Find where the given text appears and provide that cell's center as [X, Y] coordinate. 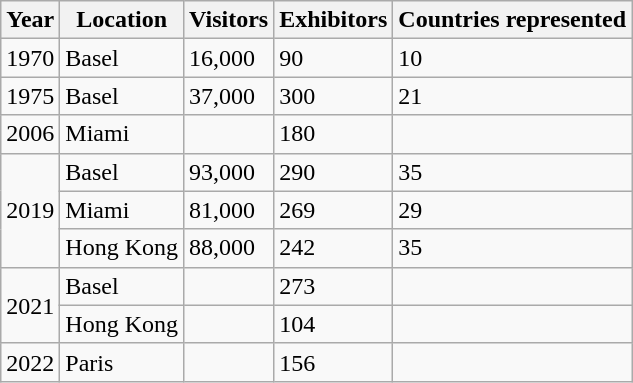
180 [334, 134]
81,000 [229, 210]
Year [30, 20]
269 [334, 210]
Countries represented [512, 20]
21 [512, 96]
16,000 [229, 58]
Location [122, 20]
Exhibitors [334, 20]
242 [334, 248]
Paris [122, 362]
29 [512, 210]
10 [512, 58]
104 [334, 324]
Visitors [229, 20]
290 [334, 172]
2021 [30, 305]
1970 [30, 58]
2006 [30, 134]
37,000 [229, 96]
88,000 [229, 248]
273 [334, 286]
90 [334, 58]
1975 [30, 96]
156 [334, 362]
2022 [30, 362]
93,000 [229, 172]
2019 [30, 210]
300 [334, 96]
